Extract the (x, y) coordinate from the center of the cell holding the provided text.  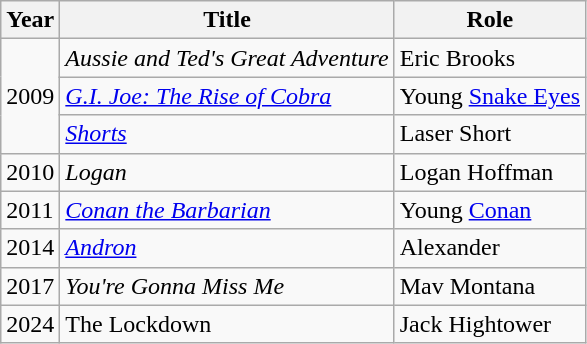
Mav Montana (490, 286)
G.I. Joe: The Rise of Cobra (227, 96)
2014 (30, 248)
2010 (30, 172)
Conan the Barbarian (227, 210)
Young Snake Eyes (490, 96)
Title (227, 20)
Logan Hoffman (490, 172)
Aussie and Ted's Great Adventure (227, 58)
Role (490, 20)
Eric Brooks (490, 58)
2011 (30, 210)
2017 (30, 286)
Jack Hightower (490, 324)
2024 (30, 324)
You're Gonna Miss Me (227, 286)
Shorts (227, 134)
Alexander (490, 248)
Logan (227, 172)
Year (30, 20)
Laser Short (490, 134)
Young Conan (490, 210)
Andron (227, 248)
The Lockdown (227, 324)
2009 (30, 96)
